Pinpoint the cell where the given text exists, returning its [X, Y] midpoint coordinate. 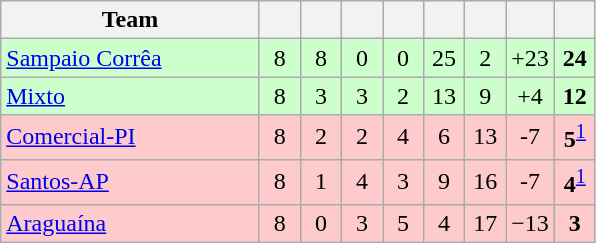
16 [486, 182]
17 [486, 223]
Sampaio Corrêa [130, 58]
51 [574, 138]
Santos-AP [130, 182]
12 [574, 96]
5 [402, 223]
6 [444, 138]
Mixto [130, 96]
Araguaína [130, 223]
25 [444, 58]
1 [320, 182]
Comercial-PI [130, 138]
−13 [530, 223]
24 [574, 58]
41 [574, 182]
+23 [530, 58]
+4 [530, 96]
Team [130, 20]
